Pinpoint the cell where the given text exists, returning its [X, Y] midpoint coordinate. 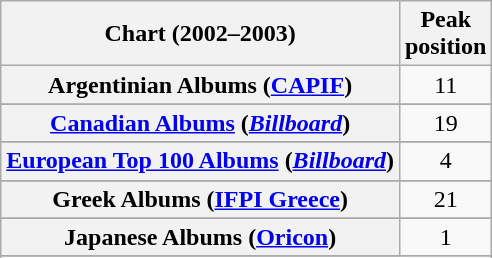
Canadian Albums (Billboard) [200, 123]
Greek Albums (IFPI Greece) [200, 199]
19 [445, 123]
11 [445, 85]
Argentinian Albums (CAPIF) [200, 85]
Peakposition [445, 34]
Chart (2002–2003) [200, 34]
European Top 100 Albums (Billboard) [200, 161]
21 [445, 199]
Japanese Albums (Oricon) [200, 237]
4 [445, 161]
1 [445, 237]
